Identify which cell holds the provided text, then report its (x, y) central coordinate. 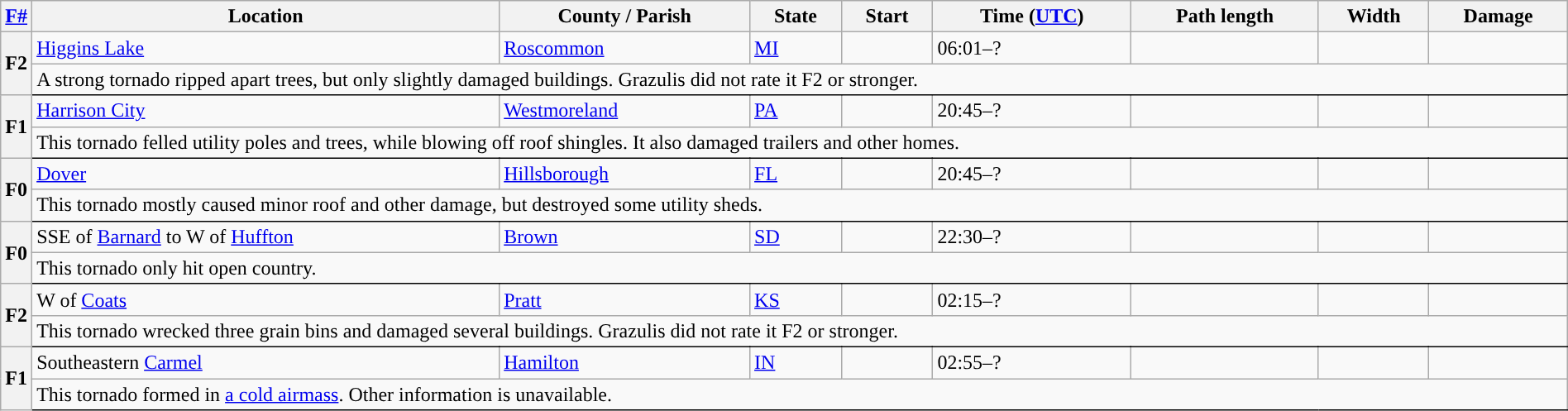
KS (796, 299)
State (796, 17)
02:55–? (1032, 362)
FL (796, 174)
County / Parish (625, 17)
Dover (266, 174)
Start (887, 17)
Pratt (625, 299)
W of Coats (266, 299)
This tornado wrecked three grain bins and damaged several buildings. Grazulis did not rate it F2 or stronger. (801, 331)
Damage (1499, 17)
Hamilton (625, 362)
This tornado only hit open country. (801, 268)
Roscommon (625, 48)
IN (796, 362)
Location (266, 17)
This tornado felled utility poles and trees, while blowing off roof shingles. It also damaged trailers and other homes. (801, 142)
PA (796, 111)
SD (796, 237)
F# (17, 17)
Southeastern Carmel (266, 362)
MI (796, 48)
Width (1373, 17)
This tornado mostly caused minor roof and other damage, but destroyed some utility sheds. (801, 205)
SSE of Barnard to W of Huffton (266, 237)
Hillsborough (625, 174)
Higgins Lake (266, 48)
A strong tornado ripped apart trees, but only slightly damaged buildings. Grazulis did not rate it F2 or stronger. (801, 79)
This tornado formed in a cold airmass. Other information is unavailable. (801, 394)
Brown (625, 237)
06:01–? (1032, 48)
22:30–? (1032, 237)
02:15–? (1032, 299)
Time (UTC) (1032, 17)
Harrison City (266, 111)
Westmoreland (625, 111)
Path length (1226, 17)
